Return (X, Y) of the center of cell containing provided text 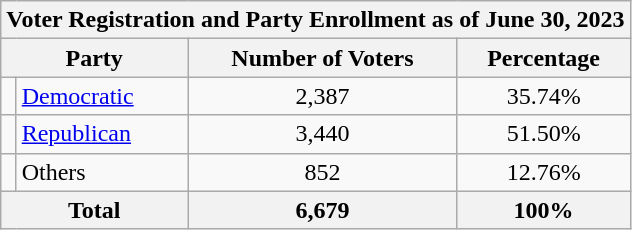
Party (94, 58)
Voter Registration and Party Enrollment as of June 30, 2023 (316, 20)
12.76% (544, 172)
Percentage (544, 58)
Others (102, 172)
Total (94, 210)
Republican (102, 134)
6,679 (323, 210)
100% (544, 210)
852 (323, 172)
2,387 (323, 96)
3,440 (323, 134)
35.74% (544, 96)
Democratic (102, 96)
51.50% (544, 134)
Number of Voters (323, 58)
